Identify which cell holds the provided text, then report its (X, Y) central coordinate. 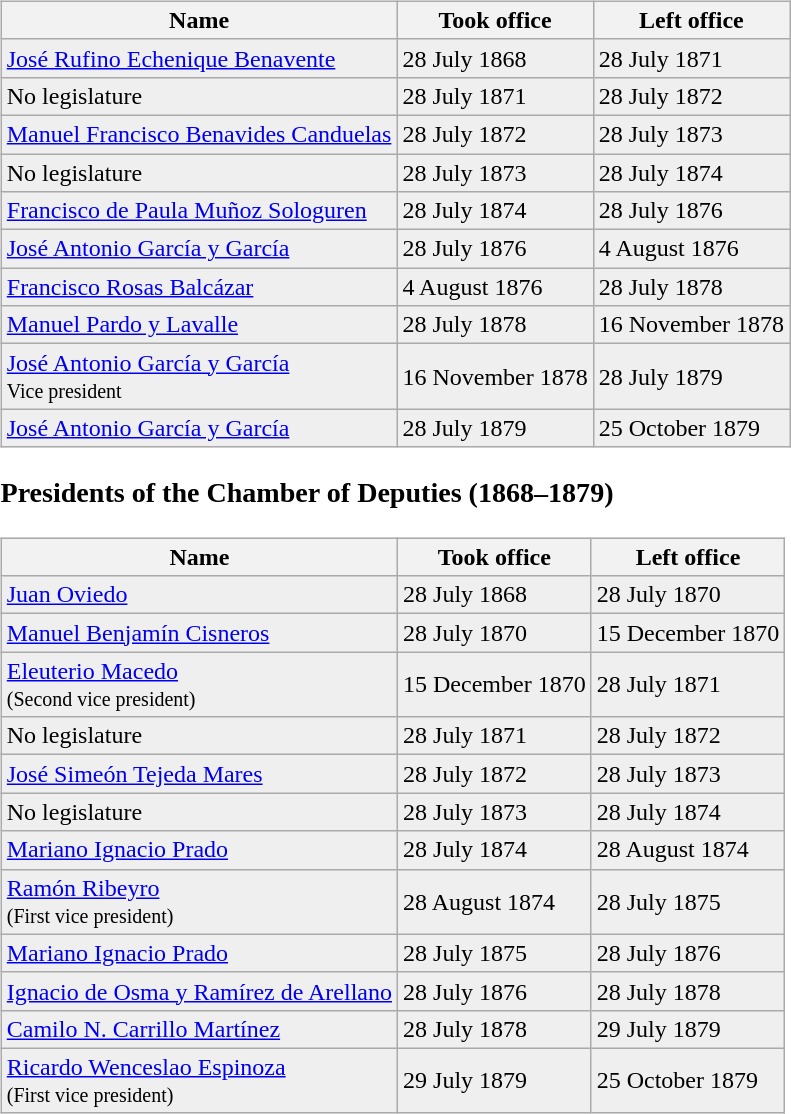
José Simeón Tejeda Mares (199, 774)
Ignacio de Osma y Ramírez de Arellano (199, 991)
José Antonio García y GarcíaVice president (199, 376)
Camilo N. Carrillo Martínez (199, 1029)
Ramón Ribeyro(First vice president) (199, 902)
Manuel Francisco Benavides Canduelas (199, 134)
Francisco Rosas Balcázar (199, 287)
Manuel Pardo y Lavalle (199, 325)
Juan Oviedo (199, 595)
José Rufino Echenique Benavente (199, 58)
Eleuterio Macedo(Second vice president) (199, 684)
Manuel Benjamín Cisneros (199, 633)
Ricardo Wenceslao Espinoza(First vice president) (199, 1080)
Francisco de Paula Muñoz Sologuren (199, 211)
